From the cell containing the given text, extract its center point as (X, Y) coordinate. 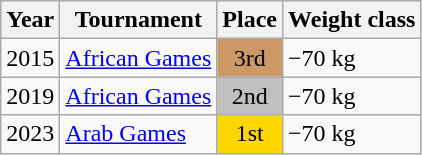
Place (250, 20)
2023 (30, 134)
Year (30, 20)
Tournament (138, 20)
2nd (250, 96)
1st (250, 134)
3rd (250, 58)
Arab Games (138, 134)
2015 (30, 58)
Weight class (352, 20)
2019 (30, 96)
